Identify which cell holds the provided text, then report its [X, Y] central coordinate. 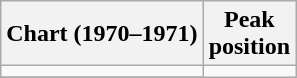
Peakposition [249, 34]
Chart (1970–1971) [102, 34]
